Provide the [x, y] coordinate of the cell's center where the given text is located.  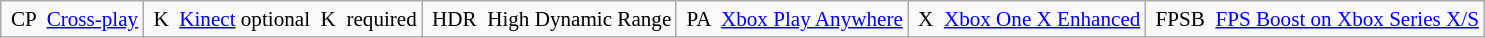
K Kinect optional K required [282, 18]
HDR High Dynamic Range [550, 18]
X Xbox One X Enhanced [1027, 18]
CP Cross-play [72, 18]
PA Xbox Play Anywhere [792, 18]
FPSB FPS Boost on Xbox Series X/S [1314, 18]
